Detect which cell encompasses the target text, then output its (X, Y) center coordinate. 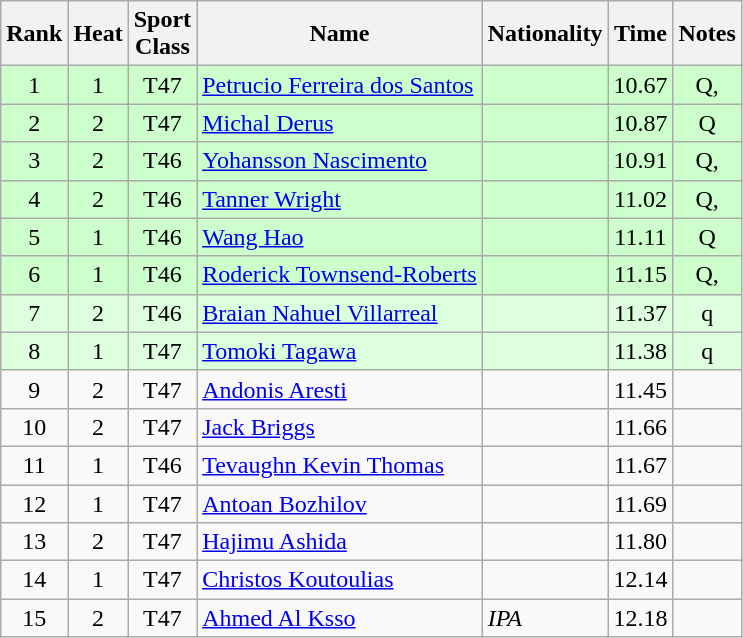
12.18 (640, 618)
7 (34, 313)
11.45 (640, 389)
11.02 (640, 199)
Michal Derus (340, 123)
Time (640, 34)
3 (34, 161)
5 (34, 237)
10.67 (640, 85)
Notes (707, 34)
Name (340, 34)
15 (34, 618)
13 (34, 542)
10.91 (640, 161)
Rank (34, 34)
Tevaughn Kevin Thomas (340, 465)
Tanner Wright (340, 199)
14 (34, 580)
11.11 (640, 237)
11.80 (640, 542)
SportClass (162, 34)
11.69 (640, 503)
Yohansson Nascimento (340, 161)
11.66 (640, 427)
8 (34, 351)
6 (34, 275)
12.14 (640, 580)
Heat (98, 34)
Ahmed Al Ksso (340, 618)
Jack Briggs (340, 427)
Petrucio Ferreira dos Santos (340, 85)
Nationality (545, 34)
IPA (545, 618)
Hajimu Ashida (340, 542)
11.38 (640, 351)
Christos Koutoulias (340, 580)
9 (34, 389)
Roderick Townsend-Roberts (340, 275)
11.15 (640, 275)
12 (34, 503)
4 (34, 199)
Tomoki Tagawa (340, 351)
11.67 (640, 465)
11.37 (640, 313)
Wang Hao (340, 237)
11 (34, 465)
10.87 (640, 123)
10 (34, 427)
Andonis Aresti (340, 389)
Braian Nahuel Villarreal (340, 313)
Antoan Bozhilov (340, 503)
